Scan for the cell matching the given text and deliver its (X, Y) coordinate at center. 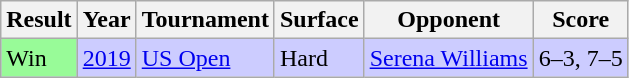
Tournament (205, 20)
Opponent (448, 20)
Win (39, 58)
Serena Williams (448, 58)
Year (106, 20)
US Open (205, 58)
Surface (319, 20)
6–3, 7–5 (580, 58)
2019 (106, 58)
Hard (319, 58)
Result (39, 20)
Score (580, 20)
